Pinpoint the cell where the given text exists, returning its (X, Y) midpoint coordinate. 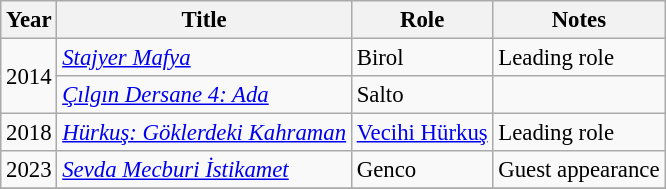
Title (204, 20)
Guest appearance (579, 170)
Stajyer Mafya (204, 58)
Vecihi Hürkuş (422, 133)
2014 (29, 76)
Salto (422, 95)
Notes (579, 20)
2018 (29, 133)
Çılgın Dersane 4: Ada (204, 95)
Role (422, 20)
Genco (422, 170)
Birol (422, 58)
2023 (29, 170)
Year (29, 20)
Hürkuş: Göklerdeki Kahraman (204, 133)
Sevda Mecburi İstikamet (204, 170)
